Search for the cell housing the specified text and yield its (x, y) center coordinate. 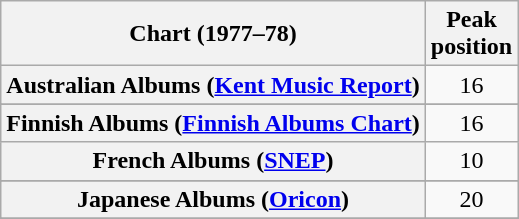
Japanese Albums (Oricon) (214, 199)
French Albums (SNEP) (214, 161)
Finnish Albums (Finnish Albums Chart) (214, 123)
10 (471, 161)
Chart (1977–78) (214, 34)
20 (471, 199)
Peak position (471, 34)
Australian Albums (Kent Music Report) (214, 85)
